Extract the (x, y) coordinate from the center of the cell holding the provided text.  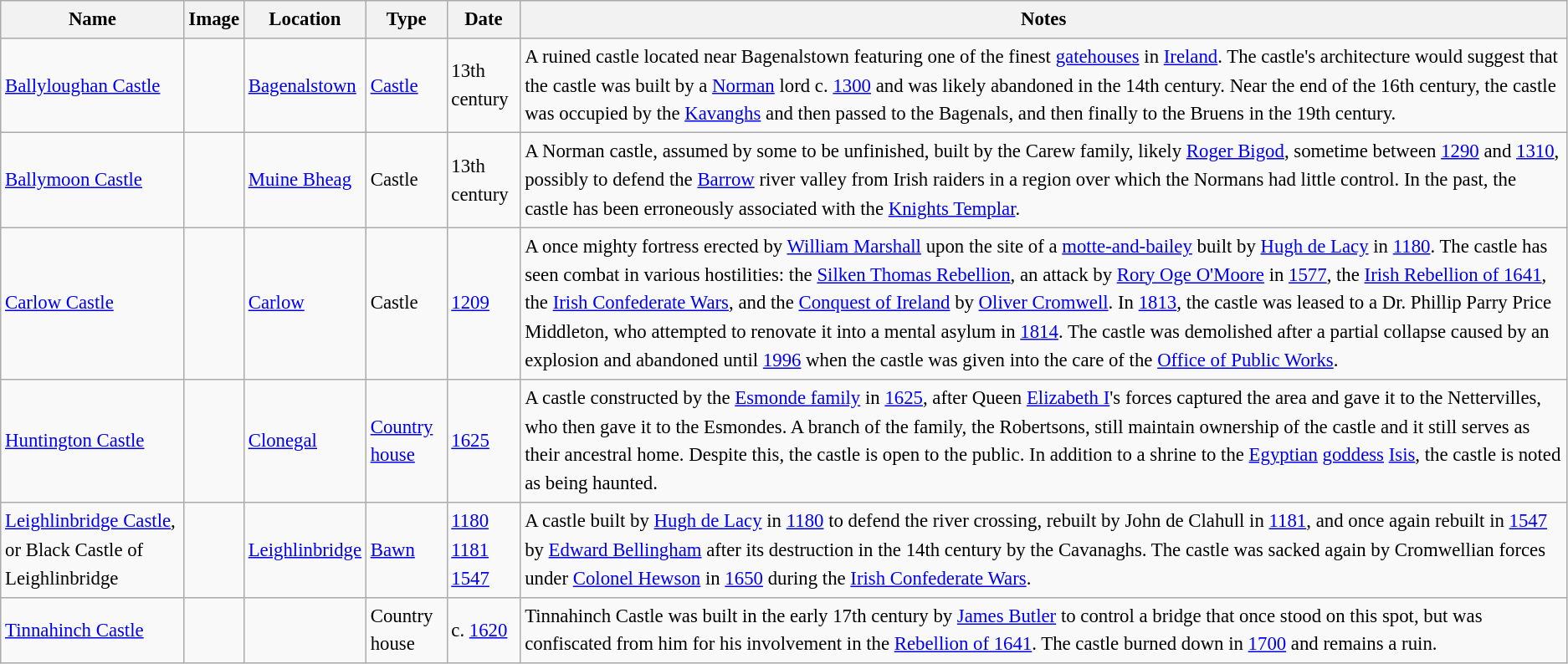
Bawn (407, 550)
Date (484, 20)
Ballyloughan Castle (92, 85)
Carlow Castle (92, 304)
118011811547 (484, 550)
Carlow (305, 304)
Notes (1044, 20)
Muine Bheag (305, 181)
Ballymoon Castle (92, 181)
c. 1620 (484, 631)
1625 (484, 442)
Name (92, 20)
Location (305, 20)
Image (214, 20)
Leighlinbridge (305, 550)
Leighlinbridge Castle, or Black Castle of Leighlinbridge (92, 550)
1209 (484, 304)
Bagenalstown (305, 85)
Type (407, 20)
Tinnahinch Castle (92, 631)
Huntington Castle (92, 442)
Clonegal (305, 442)
